Extract the [x, y] coordinate from the center of the cell holding the provided text.  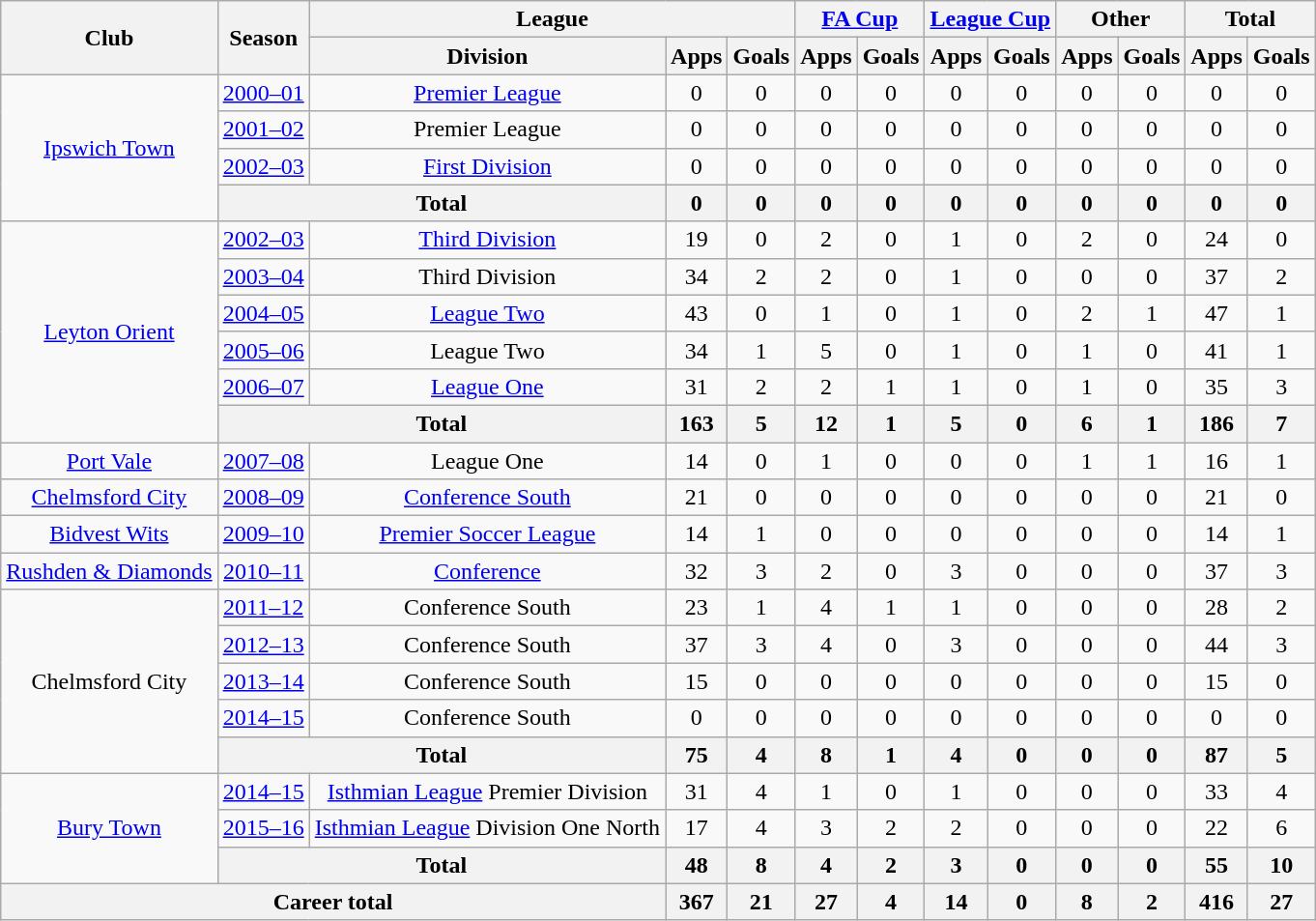
44 [1216, 645]
Conference [487, 571]
League [553, 19]
2011–12 [263, 608]
28 [1216, 608]
55 [1216, 865]
43 [697, 313]
7 [1281, 423]
Other [1121, 19]
2012–13 [263, 645]
2008–09 [263, 498]
Club [109, 38]
75 [697, 755]
19 [697, 240]
Isthmian League Premier Division [487, 791]
48 [697, 865]
Bidvest Wits [109, 534]
FA Cup [860, 19]
163 [697, 423]
32 [697, 571]
Season [263, 38]
League Cup [990, 19]
Premier Soccer League [487, 534]
2001–02 [263, 130]
22 [1216, 828]
Career total [333, 902]
2010–11 [263, 571]
Rushden & Diamonds [109, 571]
17 [697, 828]
Division [487, 56]
41 [1216, 350]
416 [1216, 902]
Port Vale [109, 461]
2004–05 [263, 313]
2006–07 [263, 387]
2007–08 [263, 461]
10 [1281, 865]
Isthmian League Division One North [487, 828]
35 [1216, 387]
First Division [487, 166]
16 [1216, 461]
2000–01 [263, 93]
24 [1216, 240]
33 [1216, 791]
2003–04 [263, 276]
367 [697, 902]
Leyton Orient [109, 331]
186 [1216, 423]
47 [1216, 313]
2009–10 [263, 534]
Ipswich Town [109, 148]
2015–16 [263, 828]
2005–06 [263, 350]
23 [697, 608]
87 [1216, 755]
2013–14 [263, 681]
Bury Town [109, 828]
12 [826, 423]
